Detect which cell encompasses the target text, then output its (x, y) center coordinate. 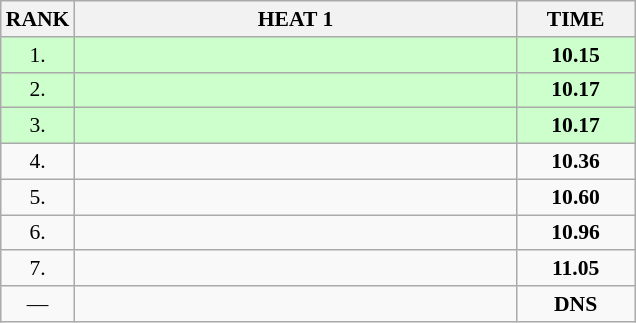
6. (38, 233)
10.96 (576, 233)
HEAT 1 (295, 19)
5. (38, 197)
11.05 (576, 269)
RANK (38, 19)
2. (38, 90)
3. (38, 126)
1. (38, 55)
TIME (576, 19)
— (38, 304)
DNS (576, 304)
10.36 (576, 162)
10.60 (576, 197)
4. (38, 162)
7. (38, 269)
10.15 (576, 55)
